Locate the cell with the specified text and output its [x, y] center coordinate. 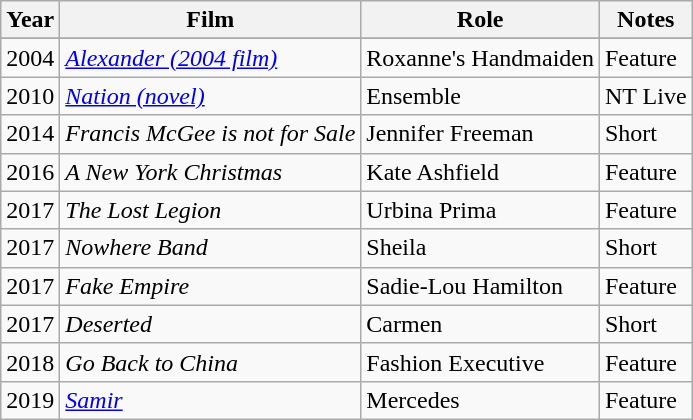
Carmen [480, 324]
Alexander (2004 film) [210, 58]
2016 [30, 172]
Francis McGee is not for Sale [210, 134]
Jennifer Freeman [480, 134]
2010 [30, 96]
Role [480, 20]
A New York Christmas [210, 172]
Nowhere Band [210, 248]
Roxanne's Handmaiden [480, 58]
Fake Empire [210, 286]
Notes [646, 20]
Sheila [480, 248]
The Lost Legion [210, 210]
Go Back to China [210, 362]
Film [210, 20]
Mercedes [480, 400]
2014 [30, 134]
Year [30, 20]
Ensemble [480, 96]
Samir [210, 400]
Fashion Executive [480, 362]
Nation (novel) [210, 96]
2004 [30, 58]
NT Live [646, 96]
Deserted [210, 324]
Urbina Prima [480, 210]
Kate Ashfield [480, 172]
2018 [30, 362]
2019 [30, 400]
Sadie-Lou Hamilton [480, 286]
